Identify which cell holds the provided text, then report its [x, y] central coordinate. 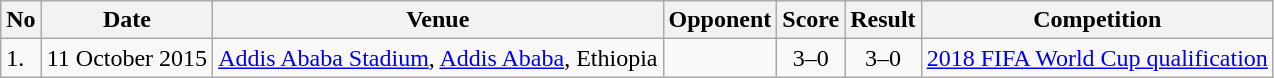
2018 FIFA World Cup qualification [1097, 58]
Competition [1097, 20]
No [21, 20]
Score [811, 20]
Venue [438, 20]
Opponent [720, 20]
Date [126, 20]
11 October 2015 [126, 58]
1. [21, 58]
Addis Ababa Stadium, Addis Ababa, Ethiopia [438, 58]
Result [883, 20]
